Provide the [X, Y] coordinate of the cell's center where the given text is located.  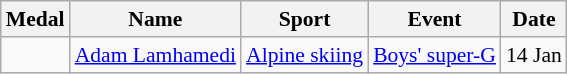
Event [434, 19]
Name [156, 19]
14 Jan [534, 55]
Boys' super-G [434, 55]
Sport [304, 19]
Adam Lamhamedi [156, 55]
Medal [36, 19]
Alpine skiing [304, 55]
Date [534, 19]
